Output the (X, Y) coordinate of the center of the cell containing the given text.  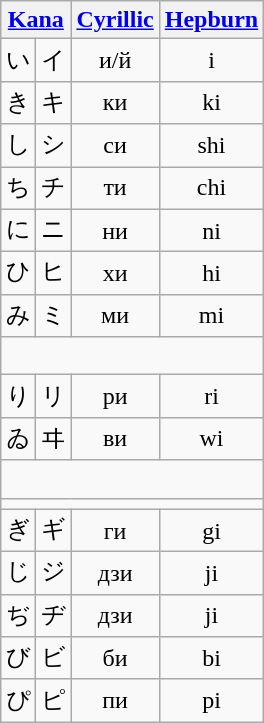
и/й (115, 60)
ヰ (54, 438)
ビ (54, 658)
り (18, 396)
ヒ (54, 274)
Cyrillic (115, 20)
キ (54, 102)
Hepburn (211, 20)
wi (211, 438)
си (115, 146)
リ (54, 396)
ри (115, 396)
ri (211, 396)
イ (54, 60)
き (18, 102)
じ (18, 574)
ki (211, 102)
ви (115, 438)
チ (54, 188)
bi (211, 658)
пи (115, 700)
ти (115, 188)
chi (211, 188)
ni (211, 230)
би (115, 658)
ми (115, 316)
shi (211, 146)
ピ (54, 700)
ゐ (18, 438)
ки (115, 102)
ニ (54, 230)
mi (211, 316)
hi (211, 274)
pi (211, 700)
gi (211, 530)
ぴ (18, 700)
i (211, 60)
ни (115, 230)
ヂ (54, 616)
し (18, 146)
ミ (54, 316)
ギ (54, 530)
ジ (54, 574)
Kana (36, 20)
ぎ (18, 530)
み (18, 316)
シ (54, 146)
い (18, 60)
ぢ (18, 616)
び (18, 658)
ち (18, 188)
хи (115, 274)
ги (115, 530)
ひ (18, 274)
に (18, 230)
